Output the (X, Y) coordinate of the center of the cell containing the given text.  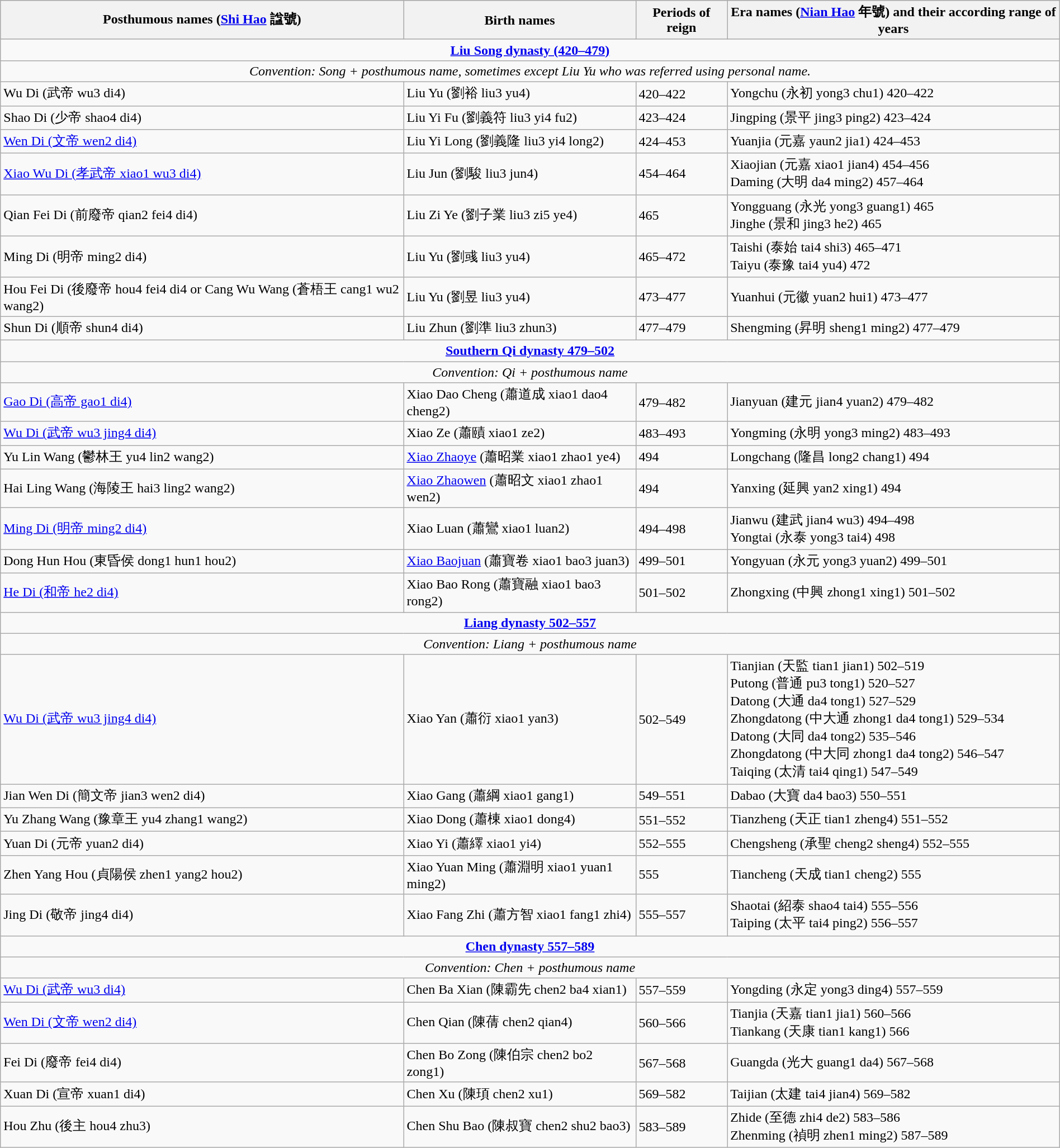
He Di (和帝 he2 di4) (202, 592)
483–493 (682, 434)
557–559 (682, 990)
Xiaojian (元嘉 xiao1 jian4) 454–456Daming (大明 da4 ming2) 457–464 (893, 174)
Shun Di (順帝 shun4 di4) (202, 329)
Chen Ba Xian (陳霸先 chen2 ba4 xian1) (520, 990)
Liu Yu (劉彧 liu3 yu4) (520, 257)
Yuan Di (元帝 yuan2 di4) (202, 844)
423–424 (682, 117)
Xiao Wu Di (孝武帝 xiao1 wu3 di4) (202, 174)
Era names (Nian Hao 年號) and their according range of years (893, 20)
473–477 (682, 297)
Gao Di (高帝 gao1 di4) (202, 402)
Shaotai (紹泰 shao4 tai4) 555–556Taiping (太平 tai4 ping2) 556–557 (893, 915)
Xiao Dong (蕭棟 xiao1 dong4) (520, 819)
Xiao Fang Zhi (蕭方智 xiao1 fang1 zhi4) (520, 915)
Yongchu (永初 yong3 chu1) 420–422 (893, 94)
Yuanhui (元徽 yuan2 hui1) 473–477 (893, 297)
Jing Di (敬帝 jing4 di4) (202, 915)
Xiao Ze (蕭賾 xiao1 ze2) (520, 434)
Zhide (至德 zhi4 de2) 583–586Zhenming (禎明 zhen1 ming2) 587–589 (893, 1127)
Yuanjia (元嘉 yaun2 jia1) 424–453 (893, 142)
Xiao Baojuan (蕭寶卷 xiao1 bao3 juan3) (520, 561)
465–472 (682, 257)
Xuan Di (宣帝 xuan1 di4) (202, 1094)
Zhen Yang Hou (貞陽侯 zhen1 yang2 hou2) (202, 875)
Chengsheng (承聖 cheng2 sheng4) 552–555 (893, 844)
Liang dynasty 502–557 (530, 623)
494–498 (682, 529)
Yanxing (延興 yan2 xing1) 494 (893, 488)
569–582 (682, 1094)
Chen Qian (陳蒨 chen2 qian4) (520, 1023)
Chen dynasty 557–589 (530, 946)
Jianwu (建武 jian4 wu3) 494–498Yongtai (永泰 yong3 tai4) 498 (893, 529)
Tiancheng (天成 tian1 cheng2) 555 (893, 875)
Xiao Luan (蕭鸞 xiao1 luan2) (520, 529)
551–552 (682, 819)
Xiao Yuan Ming (蕭淵明 xiao1 yuan1 ming2) (520, 875)
Liu Jun (劉駿 liu3 jun4) (520, 174)
Hai Ling Wang (海陵王 hai3 ling2 wang2) (202, 488)
Xiao Zhaoye (蕭昭業 xiao1 zhao1 ye4) (520, 457)
Liu Yi Long (劉義隆 liu3 yi4 long2) (520, 142)
454–464 (682, 174)
Xiao Yan (蕭衍 xiao1 yan3) (520, 719)
Fei Di (廢帝 fei4 di4) (202, 1063)
Xiao Zhaowen (蕭昭文 xiao1 zhao1 wen2) (520, 488)
Jianyuan (建元 jian4 yuan2) 479–482 (893, 402)
Liu Yu (劉裕 liu3 yu4) (520, 94)
Convention: Liang + posthumous name (530, 644)
Chen Xu (陳頊 chen2 xu1) (520, 1094)
Yongguang (永光 yong3 guang1) 465Jinghe (景和 jing3 he2) 465 (893, 215)
Tianjia (天嘉 tian1 jia1) 560–566Tiankang (天康 tian1 kang1) 566 (893, 1023)
Hou Zhu (後主 hou4 zhu3) (202, 1127)
Yu Zhang Wang (豫章王 yu4 zhang1 wang2) (202, 819)
Shengming (昇明 sheng1 ming2) 477–479 (893, 329)
Liu Yi Fu (劉義符 liu3 yi4 fu2) (520, 117)
Liu Zi Ye (劉子業 liu3 zi5 ye4) (520, 215)
555–557 (682, 915)
Liu Song dynasty (420–479) (530, 50)
Zhongxing (中興 zhong1 xing1) 501–502 (893, 592)
502–549 (682, 719)
Yu Lin Wang (鬱林王 yu4 lin2 wang2) (202, 457)
Chen Shu Bao (陳叔寶 chen2 shu2 bao3) (520, 1127)
583–589 (682, 1127)
Shao Di (少帝 shao4 di4) (202, 117)
555 (682, 875)
Xiao Gang (蕭綱 xiao1 gang1) (520, 796)
549–551 (682, 796)
479–482 (682, 402)
567–568 (682, 1063)
Taishi (泰始 tai4 shi3) 465–471Taiyu (泰豫 tai4 yu4) 472 (893, 257)
Liu Yu (劉昱 liu3 yu4) (520, 297)
Xiao Dao Cheng (蕭道成 xiao1 dao4 cheng2) (520, 402)
424–453 (682, 142)
Jian Wen Di (簡文帝 jian3 wen2 di4) (202, 796)
501–502 (682, 592)
552–555 (682, 844)
499–501 (682, 561)
Convention: Song + posthumous name, sometimes except Liu Yu who was referred using personal name. (530, 71)
Yongming (永明 yong3 ming2) 483–493 (893, 434)
Periods of reign (682, 20)
Jingping (景平 jing3 ping2) 423–424 (893, 117)
Tianzheng (天正 tian1 zheng4) 551–552 (893, 819)
Convention: Qi + posthumous name (530, 372)
Xiao Yi (蕭繹 xiao1 yi4) (520, 844)
Dabao (大寶 da4 bao3) 550–551 (893, 796)
Yongyuan (永元 yong3 yuan2) 499–501 (893, 561)
560–566 (682, 1023)
477–479 (682, 329)
Guangda (光大 guang1 da4) 567–568 (893, 1063)
Dong Hun Hou (東昏侯 dong1 hun1 hou2) (202, 561)
Yongding (永定 yong3 ding4) 557–559 (893, 990)
Chen Bo Zong (陳伯宗 chen2 bo2 zong1) (520, 1063)
Xiao Bao Rong (蕭寶融 xiao1 bao3 rong2) (520, 592)
Qian Fei Di (前廢帝 qian2 fei4 di4) (202, 215)
Convention: Chen + posthumous name (530, 967)
Posthumous names (Shi Hao 諡號) (202, 20)
Southern Qi dynasty 479–502 (530, 350)
Hou Fei Di (後廢帝 hou4 fei4 di4 or Cang Wu Wang (蒼梧王 cang1 wu2 wang2) (202, 297)
420–422 (682, 94)
Liu Zhun (劉準 liu3 zhun3) (520, 329)
465 (682, 215)
Birth names (520, 20)
Taijian (太建 tai4 jian4) 569–582 (893, 1094)
Longchang (隆昌 long2 chang1) 494 (893, 457)
